Capture the cell that displays the provided text and extract its [X, Y] central coordinate. 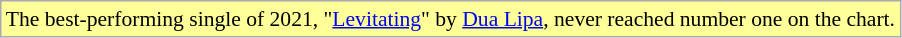
The best-performing single of 2021, "Levitating" by Dua Lipa, never reached number one on the chart. [450, 19]
